Determine the [x, y] coordinate at the center of the cell enclosing the given text.  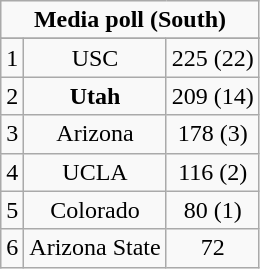
6 [12, 248]
Utah [95, 96]
178 (3) [212, 134]
116 (2) [212, 172]
72 [212, 248]
UCLA [95, 172]
Colorado [95, 210]
USC [95, 58]
Arizona State [95, 248]
209 (14) [212, 96]
80 (1) [212, 210]
4 [12, 172]
3 [12, 134]
2 [12, 96]
Arizona [95, 134]
5 [12, 210]
225 (22) [212, 58]
1 [12, 58]
Media poll (South) [130, 20]
